Identify which cell holds the provided text, then report its [x, y] central coordinate. 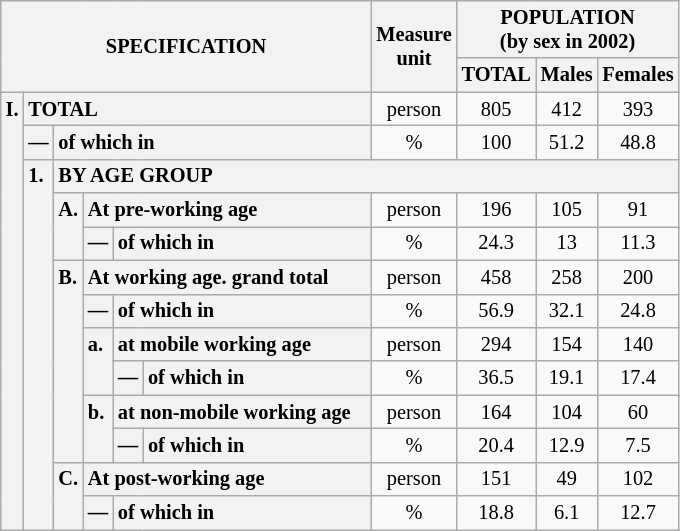
At post-working age [227, 479]
A. [68, 226]
C. [68, 496]
200 [638, 277]
At pre-working age [227, 210]
19.1 [567, 378]
51.2 [567, 142]
7.5 [638, 445]
393 [638, 109]
18.8 [496, 513]
100 [496, 142]
140 [638, 344]
458 [496, 277]
258 [567, 277]
48.8 [638, 142]
11.3 [638, 243]
24.8 [638, 311]
a. [98, 360]
Females [638, 75]
36.5 [496, 378]
49 [567, 479]
105 [567, 210]
Males [567, 75]
151 [496, 479]
BY AGE GROUP [366, 176]
412 [567, 109]
SPECIFICATION [186, 46]
60 [638, 412]
24.3 [496, 243]
6.1 [567, 513]
164 [496, 412]
154 [567, 344]
At working age. grand total [227, 277]
B. [68, 361]
13 [567, 243]
20.4 [496, 445]
91 [638, 210]
12.7 [638, 513]
b. [98, 428]
at non-mobile working age [242, 412]
I. [12, 311]
294 [496, 344]
104 [567, 412]
12.9 [567, 445]
196 [496, 210]
56.9 [496, 311]
at mobile working age [242, 344]
102 [638, 479]
1. [38, 344]
17.4 [638, 378]
32.1 [567, 311]
805 [496, 109]
POPULATION (by sex in 2002) [568, 29]
Measure unit [414, 46]
